Capture the cell that displays the provided text and extract its [X, Y] central coordinate. 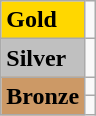
Bronze [43, 96]
Gold [43, 20]
Silver [43, 58]
